Determine the (x, y) coordinate at the center of the cell enclosing the given text.  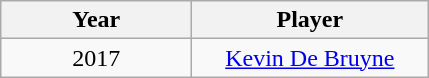
Kevin De Bruyne (310, 58)
Year (96, 20)
Player (310, 20)
2017 (96, 58)
